Extract the (X, Y) coordinate from the center of the cell holding the provided text.  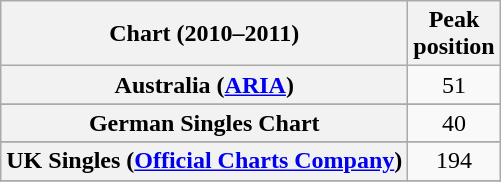
Australia (ARIA) (204, 85)
40 (454, 123)
Peakposition (454, 34)
51 (454, 85)
194 (454, 161)
UK Singles (Official Charts Company) (204, 161)
German Singles Chart (204, 123)
Chart (2010–2011) (204, 34)
